Provide the [X, Y] coordinate of the cell's center where the given text is located.  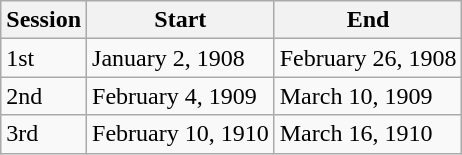
Start [181, 20]
Session [44, 20]
March 16, 1910 [368, 134]
February 26, 1908 [368, 58]
End [368, 20]
3rd [44, 134]
1st [44, 58]
February 4, 1909 [181, 96]
February 10, 1910 [181, 134]
January 2, 1908 [181, 58]
March 10, 1909 [368, 96]
2nd [44, 96]
